Extract the (x, y) coordinate from the center of the cell holding the provided text.  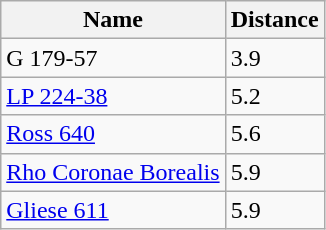
LP 224-38 (113, 96)
Distance (274, 20)
Ross 640 (113, 134)
Rho Coronae Borealis (113, 172)
5.6 (274, 134)
G 179-57 (113, 58)
Gliese 611 (113, 210)
5.2 (274, 96)
3.9 (274, 58)
Name (113, 20)
